Detect which cell encompasses the target text, then output its (X, Y) center coordinate. 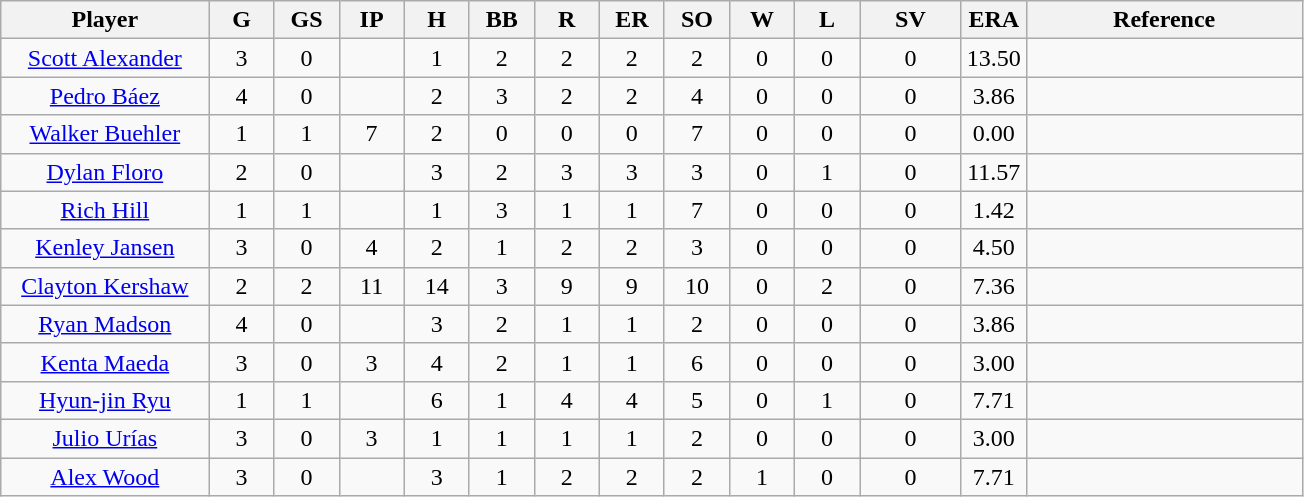
H (436, 20)
4.50 (994, 248)
Kenley Jansen (105, 248)
ER (632, 20)
10 (696, 286)
Clayton Kershaw (105, 286)
Walker Buehler (105, 134)
Rich Hill (105, 210)
Scott Alexander (105, 58)
Pedro Báez (105, 96)
IP (372, 20)
7.36 (994, 286)
5 (696, 400)
G (242, 20)
Ryan Madson (105, 324)
1.42 (994, 210)
Kenta Maeda (105, 362)
Player (105, 20)
0.00 (994, 134)
11 (372, 286)
GS (306, 20)
11.57 (994, 172)
Dylan Floro (105, 172)
Alex Wood (105, 477)
W (762, 20)
Julio Urías (105, 438)
SO (696, 20)
L (828, 20)
SV (911, 20)
Reference (1164, 20)
13.50 (994, 58)
BB (502, 20)
ERA (994, 20)
R (566, 20)
Hyun-jin Ryu (105, 400)
14 (436, 286)
